Extract the (x, y) coordinate from the center of the cell holding the provided text.  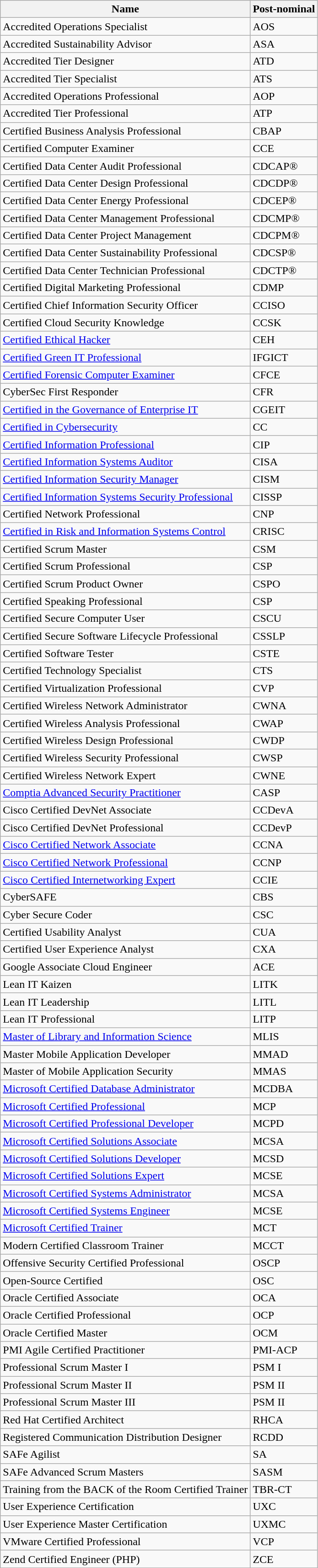
CBS (284, 897)
SA (284, 1455)
Modern Certified Classroom Trainer (125, 1245)
Certified Cloud Security Knowledge (125, 323)
Oracle Certified Master (125, 1333)
CCISO (284, 305)
VMware Certified Professional (125, 1541)
PMI-ACP (284, 1350)
Certified Technology Specialist (125, 671)
CIP (284, 444)
User Experience Certification (125, 1507)
CDCMP® (284, 218)
Certified Scrum Master (125, 549)
Accredited Operations Specialist (125, 27)
Certified Secure Software Lifecycle Professional (125, 636)
ASA (284, 44)
Certified Wireless Analysis Professional (125, 723)
Registered Communication Distribution Designer (125, 1437)
CyberSAFE (125, 897)
Certified Speaking Professional (125, 601)
Certified Network Professional (125, 514)
CFR (284, 392)
Professional Scrum Master III (125, 1402)
CISM (284, 479)
UXMC (284, 1524)
OCA (284, 1298)
CISA (284, 462)
CBAP (284, 131)
Post-nominal (284, 9)
CyberSec First Responder (125, 392)
Oracle Certified Associate (125, 1298)
CCNA (284, 845)
CRISC (284, 532)
CISSP (284, 496)
MCSD (284, 1158)
RHCA (284, 1420)
Certified Information Professional (125, 444)
Certified Information Systems Auditor (125, 462)
Certified Wireless Security Professional (125, 758)
PSM I (284, 1368)
Microsoft Certified Solutions Expert (125, 1176)
CCDevP (284, 828)
Oracle Certified Professional (125, 1315)
Cisco Certified Internetworking Expert (125, 880)
CNP (284, 514)
RCDD (284, 1437)
CDCDP® (284, 183)
Certified in Cybersecurity (125, 427)
Certified Data Center Technician Professional (125, 270)
Lean IT Leadership (125, 1002)
CDMP (284, 288)
Certified Software Tester (125, 653)
Microsoft Certified Trainer (125, 1228)
LITK (284, 984)
CTS (284, 671)
CSCU (284, 619)
Microsoft Certified Solutions Developer (125, 1158)
SAFe Agilist (125, 1455)
Cisco Certified DevNet Professional (125, 828)
CWSP (284, 758)
ACE (284, 967)
Certified Information Systems Security Professional (125, 496)
Zend Certified Engineer (PHP) (125, 1559)
MLIS (284, 1036)
Certified Forensic Computer Examiner (125, 375)
CC (284, 427)
Offensive Security Certified Professional (125, 1263)
MMAD (284, 1054)
Microsoft Certified Database Administrator (125, 1089)
CEH (284, 340)
Certified Wireless Network Administrator (125, 706)
Comptia Advanced Security Practitioner (125, 793)
Certified Data Center Audit Professional (125, 166)
OSCP (284, 1263)
Master of Library and Information Science (125, 1036)
Accredited Tier Professional (125, 113)
Master Mobile Application Developer (125, 1054)
Training from the BACK of the Room Certified Trainer (125, 1489)
ATD (284, 61)
CSM (284, 549)
CDCEP® (284, 200)
LITP (284, 1019)
CSPO (284, 584)
CCE (284, 148)
Name (125, 9)
Accredited Tier Specialist (125, 79)
Cisco Certified Network Associate (125, 845)
OSC (284, 1280)
Microsoft Certified Professional Developer (125, 1124)
Certified Business Analysis Professional (125, 131)
CDCTP® (284, 270)
CGEIT (284, 410)
Certified Computer Examiner (125, 148)
CDCAP® (284, 166)
MMAS (284, 1072)
Microsoft Certified Professional (125, 1106)
PMI Agile Certified Practitioner (125, 1350)
SAFe Advanced Scrum Masters (125, 1472)
Cisco Certified Network Professional (125, 862)
Certified Data Center Energy Professional (125, 200)
CCDevA (284, 810)
User Experience Master Certification (125, 1524)
UXC (284, 1507)
Open-Source Certified (125, 1280)
Accredited Sustainability Advisor (125, 44)
Lean IT Professional (125, 1019)
CSSLP (284, 636)
Microsoft Certified Solutions Associate (125, 1141)
CWAP (284, 723)
Certified Secure Computer User (125, 619)
OCP (284, 1315)
ATS (284, 79)
Certified Green IT Professional (125, 357)
Lean IT Kaizen (125, 984)
Certified Scrum Product Owner (125, 584)
Certified Information Security Manager (125, 479)
CSTE (284, 653)
Cisco Certified DevNet Associate (125, 810)
Certified Ethical Hacker (125, 340)
Red Hat Certified Architect (125, 1420)
CWNE (284, 776)
CSC (284, 915)
Certified Data Center Management Professional (125, 218)
MCT (284, 1228)
CDCPM® (284, 236)
Certified Data Center Project Management (125, 236)
Microsoft Certified Systems Administrator (125, 1193)
SASM (284, 1472)
TBR-CT (284, 1489)
Certified Usability Analyst (125, 932)
OCM (284, 1333)
CWDP (284, 740)
CWNA (284, 706)
CUA (284, 932)
Cyber Secure Coder (125, 915)
Certified Virtualization Professional (125, 688)
ATP (284, 113)
MCDBA (284, 1089)
Microsoft Certified Systems Engineer (125, 1211)
MCCT (284, 1245)
Google Associate Cloud Engineer (125, 967)
Accredited Tier Designer (125, 61)
VCP (284, 1541)
Certified Wireless Design Professional (125, 740)
ZCE (284, 1559)
CDCSP® (284, 253)
Certified Digital Marketing Professional (125, 288)
CCIE (284, 880)
Master of Mobile Application Security (125, 1072)
Professional Scrum Master II (125, 1385)
Certified Data Center Sustainability Professional (125, 253)
Certified Data Center Design Professional (125, 183)
Certified Wireless Network Expert (125, 776)
CCNP (284, 862)
CVP (284, 688)
LITL (284, 1002)
Certified User Experience Analyst (125, 949)
AOP (284, 96)
MCPD (284, 1124)
Certified Chief Information Security Officer (125, 305)
Certified in the Governance of Enterprise IT (125, 410)
Certified Scrum Professional (125, 566)
MCP (284, 1106)
Certified in Risk and Information Systems Control (125, 532)
CASP (284, 793)
Professional Scrum Master I (125, 1368)
Accredited Operations Professional (125, 96)
CXA (284, 949)
IFGICT (284, 357)
CFCE (284, 375)
AOS (284, 27)
CCSK (284, 323)
